Scan for the cell matching the given text and deliver its [x, y] coordinate at center. 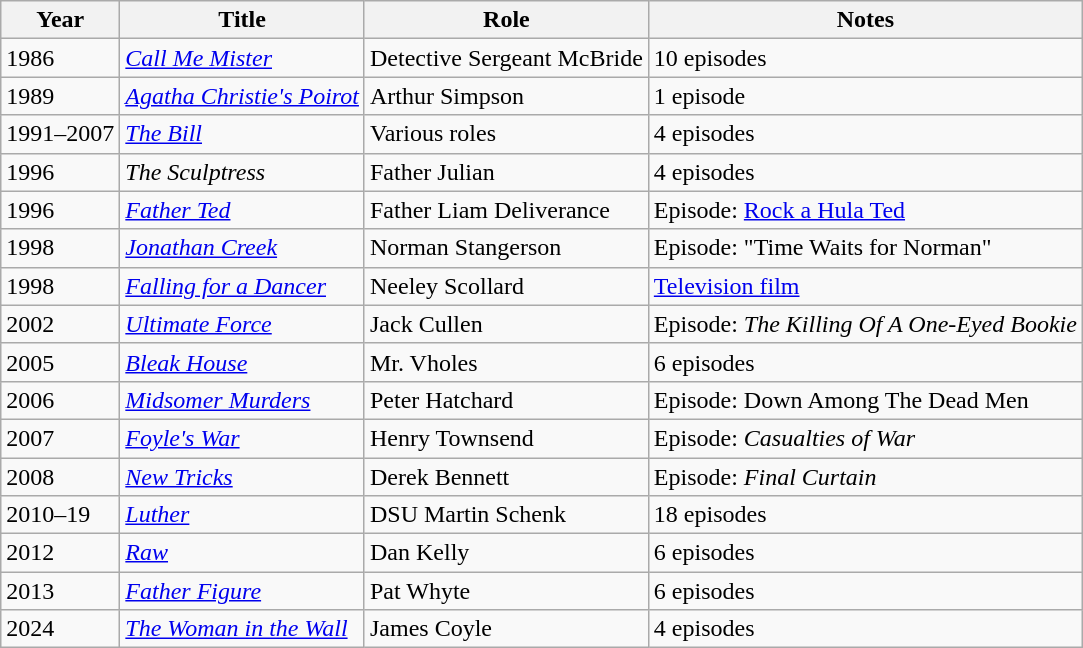
Peter Hatchard [506, 400]
2005 [60, 362]
Henry Townsend [506, 438]
1 episode [865, 96]
Norman Stangerson [506, 248]
Jonathan Creek [242, 248]
10 episodes [865, 58]
Detective Sergeant McBride [506, 58]
Father Ted [242, 210]
Various roles [506, 134]
Episode: "Time Waits for Norman" [865, 248]
Title [242, 20]
2002 [60, 324]
2013 [60, 591]
2024 [60, 629]
Ultimate Force [242, 324]
Midsomer Murders [242, 400]
Jack Cullen [506, 324]
Call Me Mister [242, 58]
The Bill [242, 134]
Role [506, 20]
Raw [242, 553]
Agatha Christie's Poirot [242, 96]
2008 [60, 477]
Episode: Casualties of War [865, 438]
Luther [242, 515]
Episode: Final Curtain [865, 477]
Foyle's War [242, 438]
Falling for a Dancer [242, 286]
Father Figure [242, 591]
18 episodes [865, 515]
Episode: Rock a Hula Ted [865, 210]
New Tricks [242, 477]
2006 [60, 400]
2007 [60, 438]
Mr. Vholes [506, 362]
1986 [60, 58]
Dan Kelly [506, 553]
James Coyle [506, 629]
1989 [60, 96]
Year [60, 20]
Pat Whyte [506, 591]
2012 [60, 553]
Derek Bennett [506, 477]
Episode: Down Among The Dead Men [865, 400]
DSU Martin Schenk [506, 515]
Episode: The Killing Of A One-Eyed Bookie [865, 324]
Bleak House [242, 362]
Father Julian [506, 172]
2010–19 [60, 515]
Father Liam Deliverance [506, 210]
1991–2007 [60, 134]
Television film [865, 286]
Neeley Scollard [506, 286]
The Sculptress [242, 172]
Arthur Simpson [506, 96]
The Woman in the Wall [242, 629]
Notes [865, 20]
